Return (X, Y) of the center of cell containing provided text 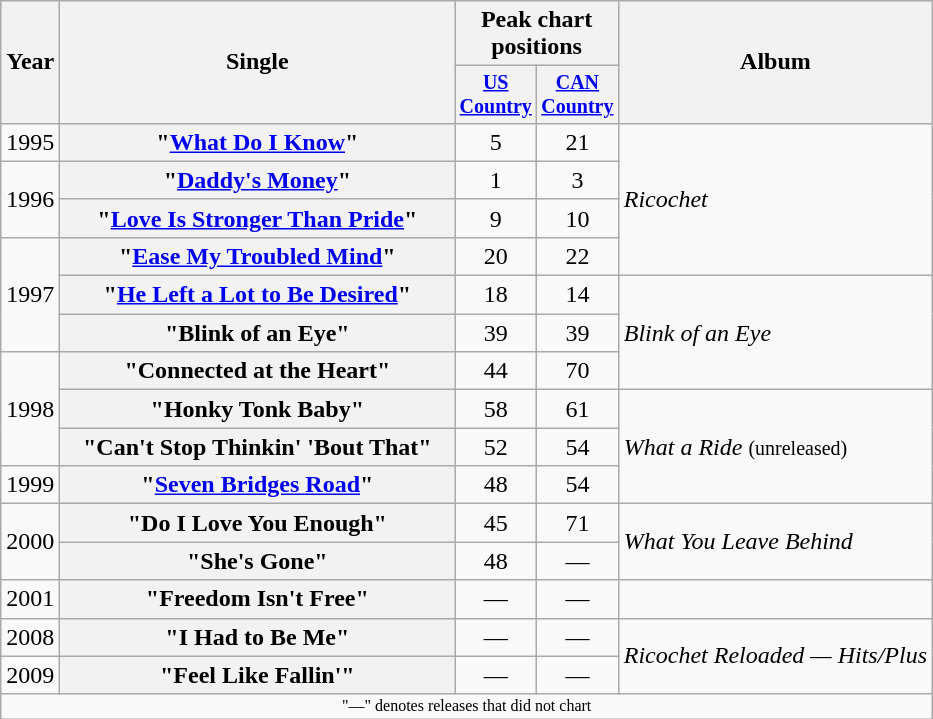
1 (496, 180)
5 (496, 142)
14 (578, 295)
1996 (30, 199)
2001 (30, 599)
Album (775, 62)
"Honky Tonk Baby" (258, 409)
"Seven Bridges Road" (258, 485)
Ricochet Reloaded — Hits/Plus (775, 656)
21 (578, 142)
"Can't Stop Thinkin' 'Bout That" (258, 447)
18 (496, 295)
2008 (30, 637)
22 (578, 256)
1995 (30, 142)
3 (578, 180)
"Connected at the Heart" (258, 371)
"I Had to Be Me" (258, 637)
58 (496, 409)
44 (496, 371)
"She's Gone" (258, 561)
"Love Is Stronger Than Pride" (258, 218)
2000 (30, 542)
US Country (496, 94)
What You Leave Behind (775, 542)
61 (578, 409)
Peak chartpositions (536, 34)
52 (496, 447)
70 (578, 371)
20 (496, 256)
"Ease My Troubled Mind" (258, 256)
Blink of an Eye (775, 333)
"Feel Like Fallin'" (258, 675)
"Daddy's Money" (258, 180)
"What Do I Know" (258, 142)
45 (496, 523)
10 (578, 218)
Year (30, 62)
2009 (30, 675)
What a Ride (unreleased) (775, 447)
1998 (30, 409)
"Freedom Isn't Free" (258, 599)
9 (496, 218)
1997 (30, 294)
Ricochet (775, 199)
"He Left a Lot to Be Desired" (258, 295)
71 (578, 523)
"Do I Love You Enough" (258, 523)
Single (258, 62)
"—" denotes releases that did not chart (467, 706)
1999 (30, 485)
"Blink of an Eye" (258, 333)
CAN Country (578, 94)
